Return the (X, Y) coordinate for the center point of the cell that contains the specified text.  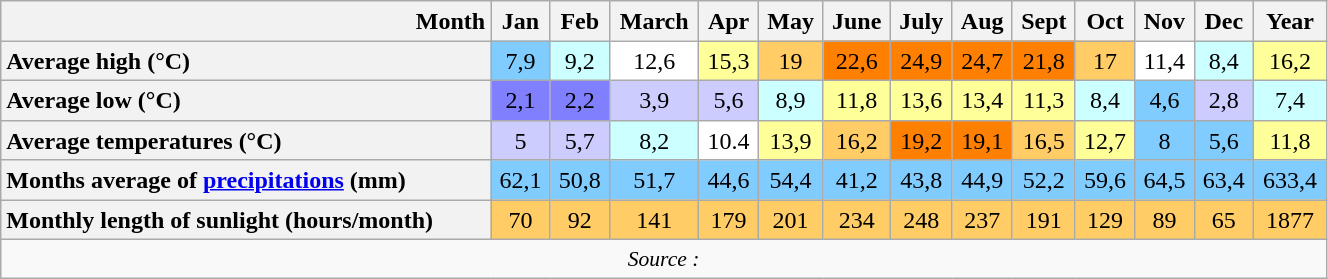
Month (246, 21)
44,9 (982, 180)
70 (520, 220)
9,2 (580, 61)
11,3 (1044, 100)
Year (1290, 21)
Feb (580, 21)
2,2 (580, 100)
191 (1044, 220)
13,9 (790, 140)
8,2 (654, 140)
19,2 (921, 140)
24,9 (921, 61)
Apr (728, 21)
15,3 (728, 61)
Average high (°C) (246, 61)
17 (1104, 61)
3,9 (654, 100)
12,6 (654, 61)
65 (1224, 220)
5,7 (580, 140)
141 (654, 220)
44,6 (728, 180)
52,2 (1044, 180)
1877 (1290, 220)
Jan (520, 21)
13,6 (921, 100)
5 (520, 140)
March (654, 21)
Sept (1044, 21)
89 (1164, 220)
Months average of precipitations (mm) (246, 180)
62,1 (520, 180)
92 (580, 220)
Nov (1164, 21)
633,4 (1290, 180)
179 (728, 220)
8 (1164, 140)
63,4 (1224, 180)
21,8 (1044, 61)
10.4 (728, 140)
2,8 (1224, 100)
Average temperatures (°C) (246, 140)
Aug (982, 21)
16,5 (1044, 140)
7,9 (520, 61)
11,4 (1164, 61)
54,4 (790, 180)
59,6 (1104, 180)
8,9 (790, 100)
41,2 (857, 180)
7,4 (1290, 100)
234 (857, 220)
51,7 (654, 180)
64,5 (1164, 180)
13,4 (982, 100)
2,1 (520, 100)
May (790, 21)
4,6 (1164, 100)
Source : (664, 260)
237 (982, 220)
22,6 (857, 61)
Dec (1224, 21)
12,7 (1104, 140)
248 (921, 220)
24,7 (982, 61)
50,8 (580, 180)
129 (1104, 220)
July (921, 21)
Oct (1104, 21)
Monthly length of sunlight (hours/month) (246, 220)
43,8 (921, 180)
19 (790, 61)
19,1 (982, 140)
201 (790, 220)
Average low (°C) (246, 100)
June (857, 21)
